From the cell containing the given text, extract its center point as [x, y] coordinate. 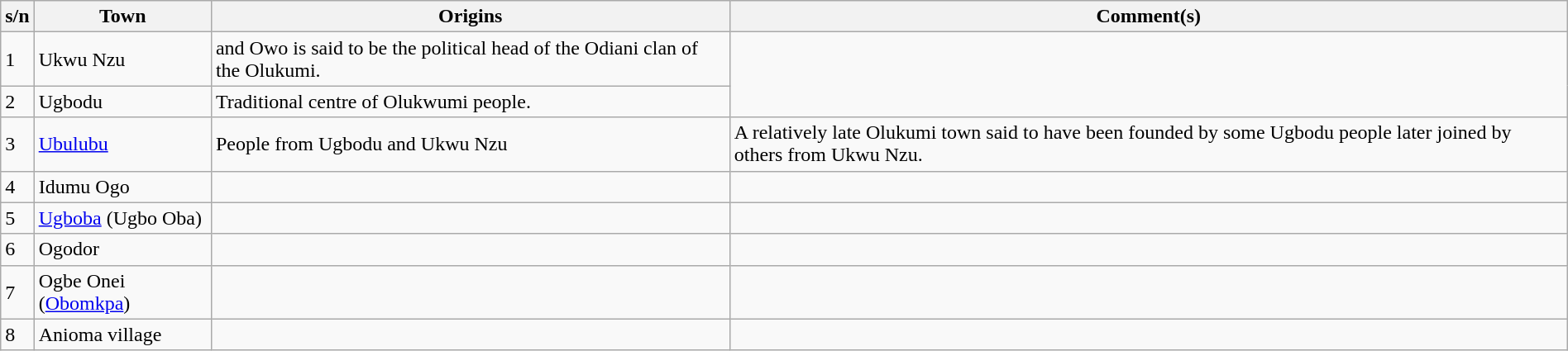
A relatively late Olukumi town said to have been founded by some Ugbodu people later joined by others from Ukwu Nzu. [1148, 144]
3 [17, 144]
s/n [17, 17]
1 [17, 59]
Ubulubu [122, 144]
Town [122, 17]
Anioma village [122, 334]
Ugbodu [122, 102]
2 [17, 102]
Origins [470, 17]
8 [17, 334]
People from Ugbodu and Ukwu Nzu [470, 144]
Ugboba (Ugbo Oba) [122, 218]
and Owo is said to be the political head of the Odiani clan of the Olukumi. [470, 59]
7 [17, 292]
6 [17, 249]
Idumu Ogo [122, 187]
Traditional centre of Olukwumi people. [470, 102]
Ukwu Nzu [122, 59]
Ogodor [122, 249]
4 [17, 187]
5 [17, 218]
Ogbe Onei (Obomkpa) [122, 292]
Comment(s) [1148, 17]
